Locate the cell with the specified text and output its (X, Y) center coordinate. 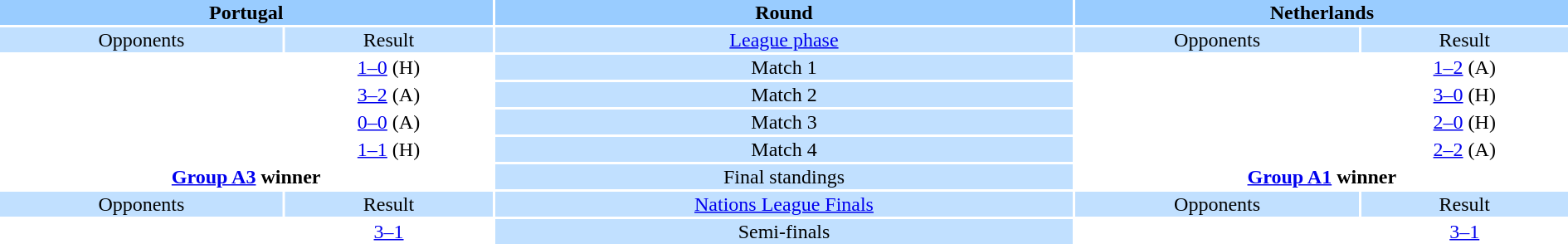
Group A3 winner (246, 177)
Round (783, 12)
Netherlands (1322, 12)
Nations League Finals (783, 204)
3–0 (H) (1464, 95)
Match 4 (783, 149)
Portugal (246, 12)
0–0 (A) (388, 122)
Final standings (783, 177)
Match 2 (783, 95)
2–0 (H) (1464, 122)
Group A1 winner (1322, 177)
1–2 (A) (1464, 67)
1–1 (H) (388, 149)
2–2 (A) (1464, 149)
League phase (783, 40)
1–0 (H) (388, 67)
3–2 (A) (388, 95)
Match 3 (783, 122)
Semi-finals (783, 232)
Match 1 (783, 67)
